Pinpoint the cell where the given text exists, returning its [x, y] midpoint coordinate. 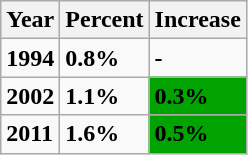
1.6% [104, 134]
Increase [198, 20]
0.8% [104, 58]
- [198, 58]
Percent [104, 20]
2002 [30, 96]
0.3% [198, 96]
2011 [30, 134]
1994 [30, 58]
1.1% [104, 96]
Year [30, 20]
0.5% [198, 134]
